Find where the given text appears and provide that cell's center as [x, y] coordinate. 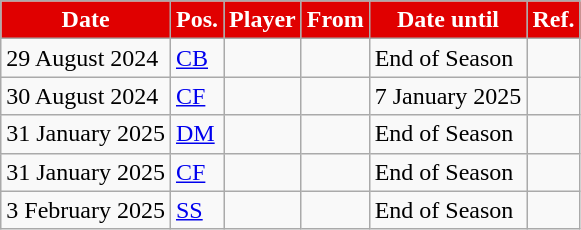
SS [196, 210]
3 February 2025 [86, 210]
30 August 2024 [86, 96]
CB [196, 58]
Ref. [554, 20]
7 January 2025 [448, 96]
Date [86, 20]
Pos. [196, 20]
Date until [448, 20]
29 August 2024 [86, 58]
DM [196, 134]
From [335, 20]
Player [263, 20]
